Scan for the cell matching the given text and deliver its (X, Y) coordinate at center. 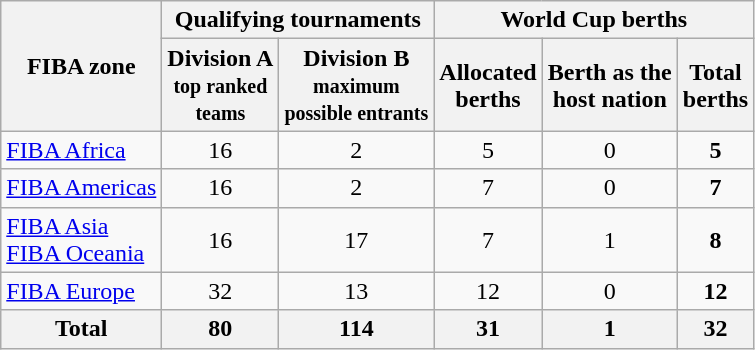
Total (82, 329)
World Cup berths (594, 20)
FIBA zone (82, 66)
FIBA Europe (82, 291)
17 (356, 240)
FIBA Africa (82, 150)
Qualifying tournaments (298, 20)
Division Bmaximum possible entrants (356, 85)
31 (488, 329)
Berth as thehost nation (610, 85)
80 (220, 329)
114 (356, 329)
8 (715, 240)
FIBA Americas (82, 188)
Totalberths (715, 85)
FIBA AsiaFIBA Oceania (82, 240)
13 (356, 291)
Division Atop rankedteams (220, 85)
Allocatedberths (488, 85)
